Search for the cell housing the specified text and yield its (X, Y) center coordinate. 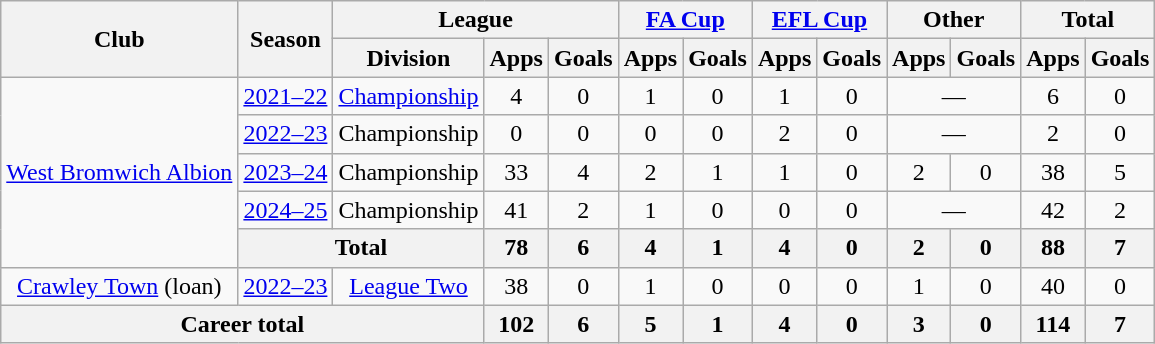
League Two (408, 286)
Other (954, 20)
EFL Cup (819, 20)
102 (516, 324)
114 (1053, 324)
Crawley Town (loan) (120, 286)
2021–22 (286, 96)
3 (919, 324)
40 (1053, 286)
2024–25 (286, 210)
Season (286, 39)
88 (1053, 248)
FA Cup (685, 20)
West Bromwich Albion (120, 172)
Club (120, 39)
41 (516, 210)
42 (1053, 210)
78 (516, 248)
33 (516, 172)
Career total (242, 324)
2023–24 (286, 172)
Division (408, 58)
League (476, 20)
